Capture the cell that displays the provided text and extract its (X, Y) central coordinate. 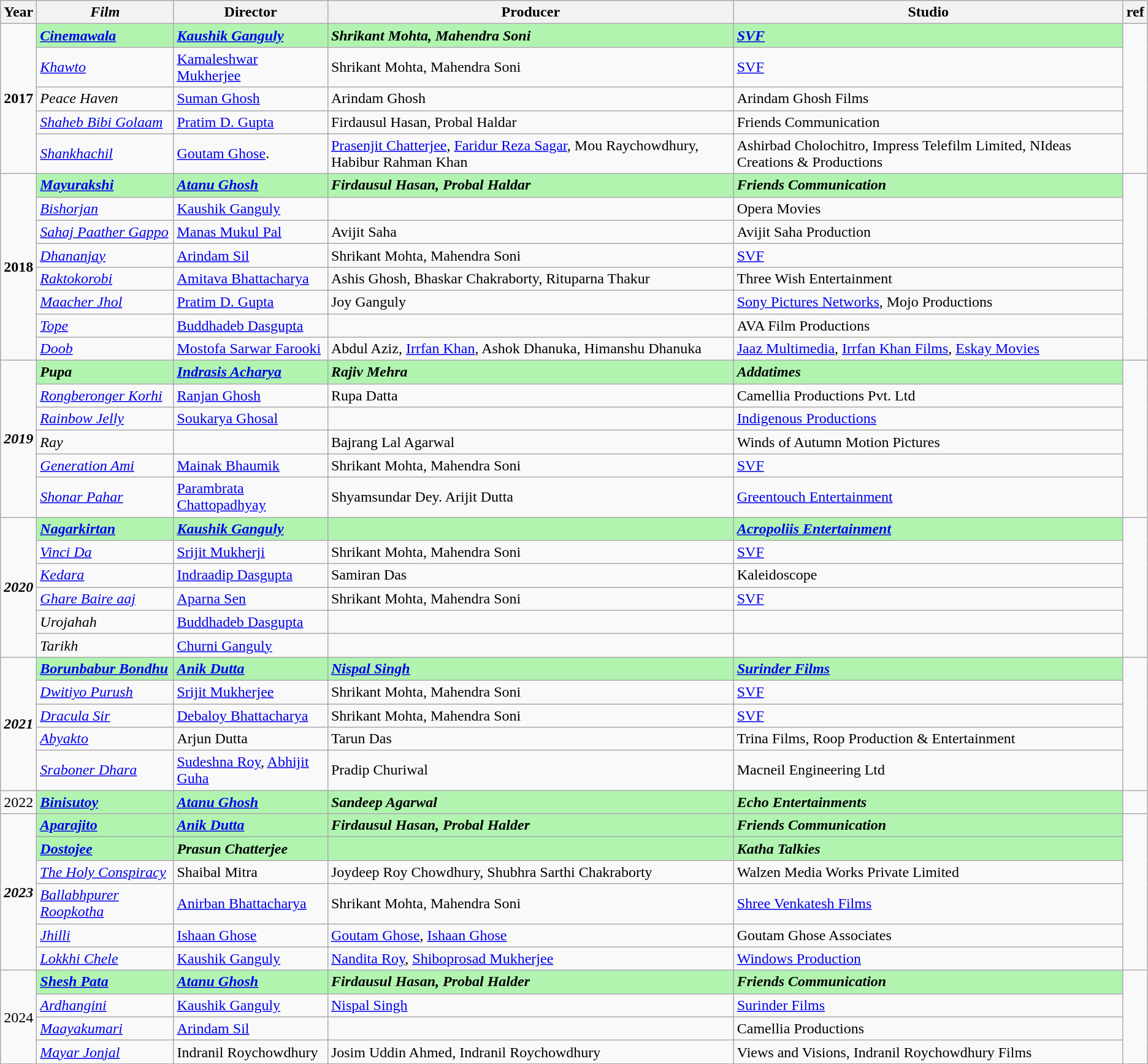
Ranjan Ghosh (250, 396)
Addatimes (928, 372)
Prasun Chatterjee (250, 849)
Suman Ghosh (250, 99)
Pupa (105, 372)
Year (18, 12)
Shaibal Mitra (250, 872)
Rongberonger Korhi (105, 396)
Debaloy Bhattacharya (250, 716)
Goutam Ghose Associates (928, 935)
Aparajito (105, 825)
Josim Uddin Ahmed, Indranil Roychowdhury (530, 1052)
Pradip Churiwal (530, 770)
Ishaan Ghose (250, 935)
2022 (18, 802)
Binisutoy (105, 802)
Vinci Da (105, 552)
Mainak Bhaumik (250, 465)
Sony Pictures Networks, Mojo Productions (928, 302)
Sandeep Agarwal (530, 802)
Greentouch Entertainment (928, 497)
Macneil Engineering Ltd (928, 770)
2020 (18, 587)
Shesh Pata (105, 982)
AVA Film Productions (928, 326)
Raktokorobi (105, 278)
Goutam Ghose. (250, 153)
Mayar Jonjal (105, 1052)
Dhananjay (105, 255)
Avijit Saha (530, 232)
Director (250, 12)
Camellia Productions (928, 1028)
Avijit Saha Production (928, 232)
Goutam Ghose, Ishaan Ghose (530, 935)
Views and Visions, Indranil Roychowdhury Films (928, 1052)
Maacher Jhol (105, 302)
Urojahah (105, 622)
Arindam Ghosh Films (928, 99)
Joydeep Roy Chowdhury, Shubhra Sarthi Chakraborty (530, 872)
Echo Entertainments (928, 802)
Indranil Roychowdhury (250, 1052)
Sudeshna Roy, Abhijit Guha (250, 770)
2017 (18, 99)
Nagarkirtan (105, 529)
Katha Talkies (928, 849)
Mayurakshi (105, 185)
Tarikh (105, 645)
Prasenjit Chatterjee, Faridur Reza Sagar, Mou Raychowdhury, Habibur Rahman Khan (530, 153)
Dostojee (105, 849)
Indraadip Dasgupta (250, 575)
Studio (928, 12)
Shaheb Bibi Golaam (105, 122)
Shree Venkatesh Films (928, 904)
Lokkhi Chele (105, 959)
2023 (18, 892)
Abyakto (105, 739)
Cinemawala (105, 36)
Arindam Ghosh (530, 99)
Bajrang Lal Agarwal (530, 442)
Khawto (105, 67)
Ballabhpurer Roopkotha (105, 904)
Doob (105, 349)
Maayakumari (105, 1028)
2021 (18, 724)
Ray (105, 442)
Generation Ami (105, 465)
Kamaleshwar Mukherjee (250, 67)
Abdul Aziz, Irrfan Khan, Ashok Dhanuka, Himanshu Dhanuka (530, 349)
Dracula Sir (105, 716)
Soukarya Ghosal (250, 419)
Rajiv Mehra (530, 372)
Sahaj Paather Gappo (105, 232)
2019 (18, 439)
Acropoliis Entertainment (928, 529)
Opera Movies (928, 209)
Jaaz Multimedia, Irrfan Khan Films, Eskay Movies (928, 349)
Ardhangini (105, 1005)
Jhilli (105, 935)
Srijit Mukherji (250, 552)
Tarun Das (530, 739)
Kedara (105, 575)
Anirban Bhattacharya (250, 904)
2024 (18, 1017)
Ashirbad Cholochitro, Impress Telefilm Limited, NIdeas Creations & Productions (928, 153)
Dwitiyo Purush (105, 692)
Manas Mukul Pal (250, 232)
Peace Haven (105, 99)
Walzen Media Works Private Limited (928, 872)
ref (1135, 12)
Three Wish Entertainment (928, 278)
Borunbabur Bondhu (105, 668)
Windows Production (928, 959)
Winds of Autumn Motion Pictures (928, 442)
2018 (18, 267)
The Holy Conspiracy (105, 872)
Indrasis Acharya (250, 372)
Arjun Dutta (250, 739)
Ashis Ghosh, Bhaskar Chakraborty, Rituparna Thakur (530, 278)
Shyamsundar Dey. Arijit Dutta (530, 497)
Indigenous Productions (928, 419)
Nandita Roy, Shiboprosad Mukherjee (530, 959)
Sraboner Dhara (105, 770)
Shankhachil (105, 153)
Joy Ganguly (530, 302)
Samiran Das (530, 575)
Parambrata Chattopadhyay (250, 497)
Mostofa Sarwar Farooki (250, 349)
Kaleidoscope (928, 575)
Churni Ganguly (250, 645)
Shonar Pahar (105, 497)
Trina Films, Roop Production & Entertainment (928, 739)
Bishorjan (105, 209)
Ghare Baire aaj (105, 599)
Srijit Mukherjee (250, 692)
Producer (530, 12)
Aparna Sen (250, 599)
Rainbow Jelly (105, 419)
Camellia Productions Pvt. Ltd (928, 396)
Film (105, 12)
Amitava Bhattacharya (250, 278)
Rupa Datta (530, 396)
Tope (105, 326)
